Provide the (X, Y) coordinate of the cell's center where the given text is located.  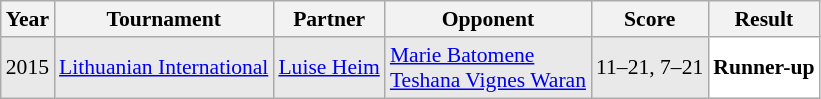
Tournament (164, 19)
Marie Batomene Teshana Vignes Waran (488, 68)
Luise Heim (328, 68)
Lithuanian International (164, 68)
Opponent (488, 19)
Result (764, 19)
Runner-up (764, 68)
11–21, 7–21 (650, 68)
Year (28, 19)
Partner (328, 19)
2015 (28, 68)
Score (650, 19)
